Capture the cell that displays the provided text and extract its (X, Y) central coordinate. 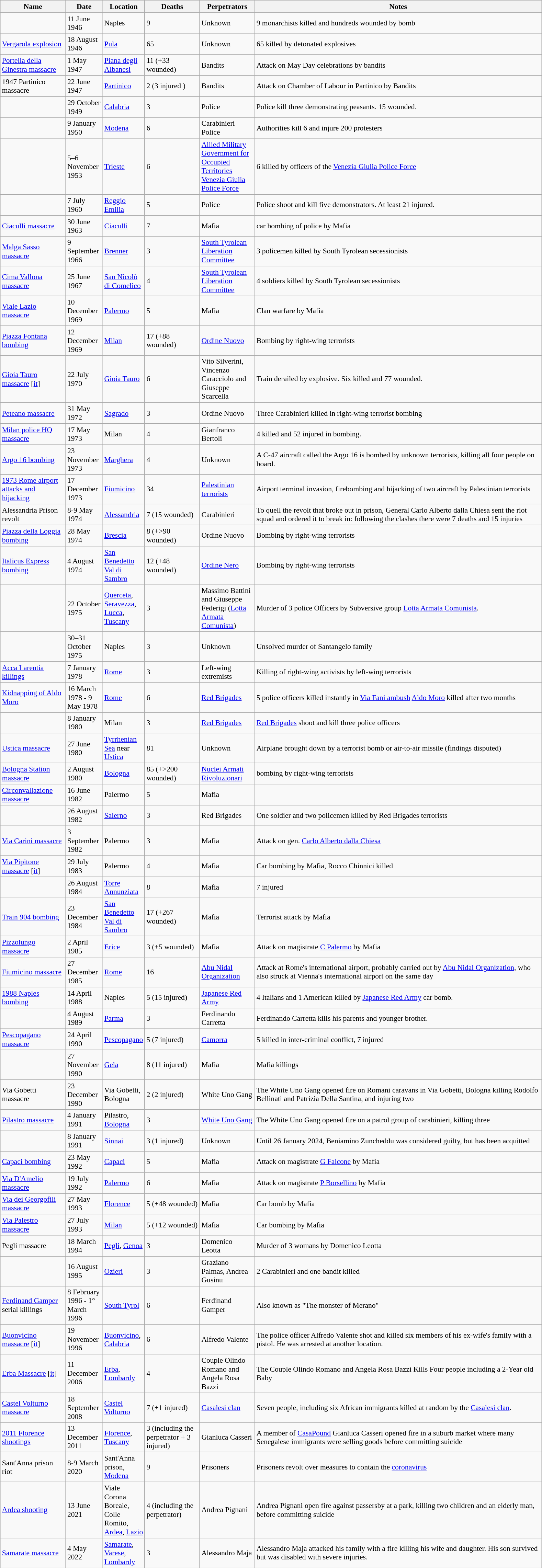
3 (1 injured) (172, 1141)
Pescopagano (124, 1040)
bombing by right-wing terrorists (398, 774)
8 January 1980 (84, 723)
Gioia Tauro massacre [it] (33, 379)
27 July 1993 (84, 1225)
5 (+48 wounded) (172, 1204)
8 February 1996 - 1° March 1996 (84, 1305)
22 October 1975 (84, 608)
Malga Sasso massacre (33, 251)
Perpetrators (227, 7)
Piazza della Loggia bombing (33, 536)
Samarate, Varese, Lombardy (124, 1553)
2 Carabinieri and one bandit killed (398, 1271)
Sinnai (124, 1141)
Ustica massacre (33, 748)
2 (3 injured ) (172, 86)
Gianfranco Bertoli (227, 434)
Graziano Palmas, Andrea Gusinu (227, 1271)
Argo 16 bombing (33, 459)
4 killed and 52 injured in bombing. (398, 434)
Airplane brought down by a terrorist bomb or air-to-air missile (findings disputed) (398, 748)
Brenner (124, 251)
Casalesi clan (227, 1408)
Calabria (124, 107)
Left-wing extremists (227, 672)
4 January 1991 (84, 1120)
Via Pipitone massacre [it] (33, 867)
10 December 1969 (84, 311)
Bologna (124, 774)
Buonvicino massacre [it] (33, 1340)
28 May 1974 (84, 536)
car bombing of police by Mafia (398, 226)
30 June 1963 (84, 226)
1988 Naples bombing (33, 998)
Brescia (124, 536)
Japanese Red Army (227, 998)
Italicus Express bombing (33, 565)
2 (2 injured) (172, 1095)
Train 904 bombing (33, 917)
5 killed in inter-criminal conflict, 7 injured (398, 1040)
Modena (124, 128)
Police kill three demonstrating peasants. 15 wounded. (398, 107)
Abu Nidal Organization (227, 972)
19 November 1996 (84, 1340)
Ciaculli (124, 226)
23 December 1984 (84, 917)
Querceta, Seravezza, Lucca, Tuscany (124, 608)
27 December 1985 (84, 972)
Castel Volturno (124, 1408)
Pizzolungo massacre (33, 947)
9 January 1950 (84, 128)
6 killed by officers of the Venezia Giulia Police Force (398, 167)
Notes (398, 7)
16 June 1982 (84, 794)
5 (15 injured) (172, 998)
31 May 1972 (84, 413)
Peteano massacre (33, 413)
4 August 1974 (84, 565)
Pegli, Genoa (124, 1246)
3 (including the perpetrator + 3 injured) (172, 1437)
8 January 1991 (84, 1141)
23 December 1990 (84, 1095)
Marghera (124, 459)
Parma (124, 1018)
Fiumicino massacre (33, 972)
Murder of 3 police Officers by Subversive group Lotta Armata Comunista. (398, 608)
Ferdinando Carretta kills his parents and younger brother. (398, 1018)
11 December 2006 (84, 1374)
Torre Annunziata (124, 887)
Via Palestro massacre (33, 1225)
Attack on magistrate P Borsellino by Mafia (398, 1183)
4 May 2022 (84, 1553)
7 January 1978 (84, 672)
Couple Olindo Romano and Angela Rosa Bazzi (227, 1374)
Ordine Nero (227, 565)
Domenico Leotta (227, 1246)
3 policemen killed by South Tyrolean secessionists (398, 251)
Sant'Anna prison, Modena (124, 1467)
16 August 1995 (84, 1271)
4 Italians and 1 American killed by Japanese Red Army car bomb. (398, 998)
Castel Volturno massacre (33, 1408)
Alessandria Prison revolt (33, 515)
Acca Larentia killings (33, 672)
19 July 1992 (84, 1183)
17 (+88 wounded) (172, 341)
8 (+>90 wounded) (172, 536)
Tyrrhenian Sea near Ustica (124, 748)
Ferdinando Carretta (227, 1018)
2 April 1985 (84, 947)
Portella della Ginestra massacre (33, 65)
12 (+48 wounded) (172, 565)
Gela (124, 1065)
Pegli massacre (33, 1246)
26 August 1984 (84, 887)
Buonvicino, Calabria (124, 1340)
A member of CasaPound Gianluca Casseri opened fire in a suburb market where many Senegalese immigrants were selling goods before committing suicide (398, 1437)
5 (7 injured) (172, 1040)
8-9 May 1974 (84, 515)
Red Brigades shoot and kill three police officers (398, 723)
Viale Lazio massacre (33, 311)
Viale Corona Boreale, Colle Romito, Ardea, Lazio (124, 1510)
Ozieri (124, 1271)
81 (172, 748)
Kidnapping of Aldo Moro (33, 698)
4 August 1989 (84, 1018)
Until 26 January 2024, Beniamino Zuncheddu was considered guilty, but has been acquitted (398, 1141)
Car bomb by Mafia (398, 1204)
Location (124, 7)
Prisoners revolt over measures to contain the coronavirus (398, 1467)
Police shoot and kill five demonstrators. At least 21 injured. (398, 205)
23 May 1992 (84, 1162)
Gianluca Casseri (227, 1437)
Car bombing by Mafia, Rocco Chinnici killed (398, 867)
13 December 2011 (84, 1437)
Vergarola explosion (33, 44)
Attack on magistrate G Falcone by Mafia (398, 1162)
Prisoners (227, 1467)
Salerno (124, 816)
Alessandro Maja (227, 1553)
7 injured (398, 887)
South Tyrol (124, 1305)
Deaths (172, 7)
Terrorist attack by Mafia (398, 917)
11 (+33 wounded) (172, 65)
Sant'Anna prison riot (33, 1467)
8 (172, 887)
34 (172, 490)
65 (172, 44)
Erice (124, 947)
Gioia Tauro (124, 379)
Ciaculli massacre (33, 226)
Erba, Lombardy (124, 1374)
3 (+5 wounded) (172, 947)
Authorities kill 6 and injure 200 protesters (398, 128)
Train derailed by explosive. Six killed and 77 wounded. (398, 379)
Airport terminal invasion, firebombing and hijacking of two aircraft by Palestinian terrorists (398, 490)
One soldier and two policemen killed by Red Brigades terrorists (398, 816)
Clan warfare by Mafia (398, 311)
Via D'Amelio massacre (33, 1183)
2011 Florence shootings (33, 1437)
Pilastro massacre (33, 1120)
13 June 2021 (84, 1510)
29 October 1949 (84, 107)
Trieste (124, 167)
CarabinieriPolice (227, 128)
Vito Silverini, Vincenzo Caracciolo and Giuseppe Scarcella (227, 379)
Milan police HQ massacre (33, 434)
Pula (124, 44)
1 May 1947 (84, 65)
Unsolved murder of Santangelo family (398, 647)
Via Carini massacre (33, 841)
Piana degli Albanesi (124, 65)
Mafia killings (398, 1065)
The Couple Olindo Romano and Angela Rosa Bazzi Kills Four people including a 2-Year old Baby (398, 1374)
Attack on Chamber of Labour in Partinico by Bandits (398, 86)
Massimo Battini and Giuseppe Federigi (Lotta Armata Comunista) (227, 608)
A C-47 aircraft called the Argo 16 is bombed by unknown terrorists, killing all four people on board. (398, 459)
17 December 1973 (84, 490)
1947 Partinico massacre (33, 86)
Pilastro, Bologna (124, 1120)
7 July 1960 (84, 205)
29 July 1983 (84, 867)
7 (+1 injured) (172, 1408)
12 December 1969 (84, 341)
Bologna Station massacre (33, 774)
7 (15 wounded) (172, 515)
Name (33, 7)
Via Gobetti massacre (33, 1095)
16 (172, 972)
5 police officers killed instantly in Via Fani ambush Aldo Moro killed after two months (398, 698)
Erba Massacre [it] (33, 1374)
Ardea shooting (33, 1510)
Samarate massacre (33, 1553)
8 (11 injured) (172, 1065)
18 March 1994 (84, 1246)
The White Uno Gang opened fire on a patrol group of carabinieri, killing three (398, 1120)
25 June 1967 (84, 282)
Capaci (124, 1162)
Attack on magistrate C Palermo by Mafia (398, 947)
Alessandria (124, 515)
5–6 November 1953 (84, 167)
18 August 1946 (84, 44)
Cima Vallona massacre (33, 282)
Capaci bombing (33, 1162)
The White Uno Gang opened fire on Romani caravans in Via Gobetti, Bologna killing Rodolfo Bellinati and Patrizia Della Santina, and injuring two (398, 1095)
7 (172, 226)
26 August 1982 (84, 816)
65 killed by detonated explosives (398, 44)
17 (+267 wounded) (172, 917)
Florence (124, 1204)
11 June 1946 (84, 23)
24 April 1990 (84, 1040)
27 June 1980 (84, 748)
Andrea Pignani open fire against passersby at a park, killing two children and an elderly man, before committing suicide (398, 1510)
Partinico (124, 86)
22 July 1970 (84, 379)
27 November 1990 (84, 1065)
Allied Military Government for Occupied TerritoriesVenezia Giulia Police Force (227, 167)
5 (+12 wounded) (172, 1225)
9 September 1966 (84, 251)
17 May 1973 (84, 434)
Andrea Pignani (227, 1510)
Murder of 3 womans by Domenico Leotta (398, 1246)
Pescopagano massacre (33, 1040)
2 August 1980 (84, 774)
23 November 1973 (84, 459)
Alfredo Valente (227, 1340)
8-9 March 2020 (84, 1467)
14 April 1988 (84, 998)
Fiumicino (124, 490)
Nuclei Armati Rivoluzionari (227, 774)
Killing of right-wing activists by left-wing terrorists (398, 672)
4 soldiers killed by South Tyrolean secessionists (398, 282)
Date (84, 7)
Three Carabinieri killed in right-wing terrorist bombing (398, 413)
1973 Rome airport attacks and hijacking (33, 490)
4 (including the perpetrator) (172, 1510)
3 September 1982 (84, 841)
Circonvallazione massacre (33, 794)
Reggio Emilia (124, 205)
Seven people, including six African immigrants killed at random by the Casalesi clan. (398, 1408)
Attack on gen. Carlo Alberto dalla Chiesa (398, 841)
Palestinian terrorists (227, 490)
30–31 October 1975 (84, 647)
Camorra (227, 1040)
Alessandro Maja attacked his family with a fire killing his wife and daughter. His son survived but was disabled with severe injuries. (398, 1553)
Carabinieri (227, 515)
San Nicolò di Comelico (124, 282)
16 March 1978 - 9 May 1978 (84, 698)
Ferdinand Gamper serial killings (33, 1305)
9 monarchists killed and hundreds wounded by bomb (398, 23)
Attack on May Day celebrations by bandits (398, 65)
Florence, Tuscany (124, 1437)
18 September 2008 (84, 1408)
Sagrado (124, 413)
85 (+>200 wounded) (172, 774)
Car bombing by Mafia (398, 1225)
Also known as "The monster of Merano" (398, 1305)
22 June 1947 (84, 86)
Via Gobetti, Bologna (124, 1095)
Via dei Georgofili massacre (33, 1204)
27 May 1993 (84, 1204)
Ferdinand Gamper (227, 1305)
The police officer Alfredo Valente shot and killed six members of his ex-wife's family with a pistol. He was arrested at another location. (398, 1340)
Piazza Fontana bombing (33, 341)
